Detect which cell encompasses the target text, then output its [X, Y] center coordinate. 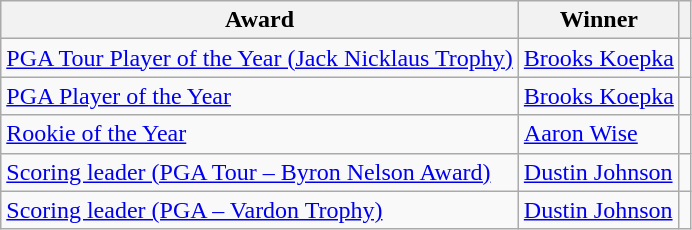
Scoring leader (PGA Tour – Byron Nelson Award) [260, 172]
Scoring leader (PGA – Vardon Trophy) [260, 210]
PGA Player of the Year [260, 96]
PGA Tour Player of the Year (Jack Nicklaus Trophy) [260, 58]
Winner [598, 20]
Award [260, 20]
Aaron Wise [598, 134]
Rookie of the Year [260, 134]
